Determine the (X, Y) coordinate at the center of the cell enclosing the given text.  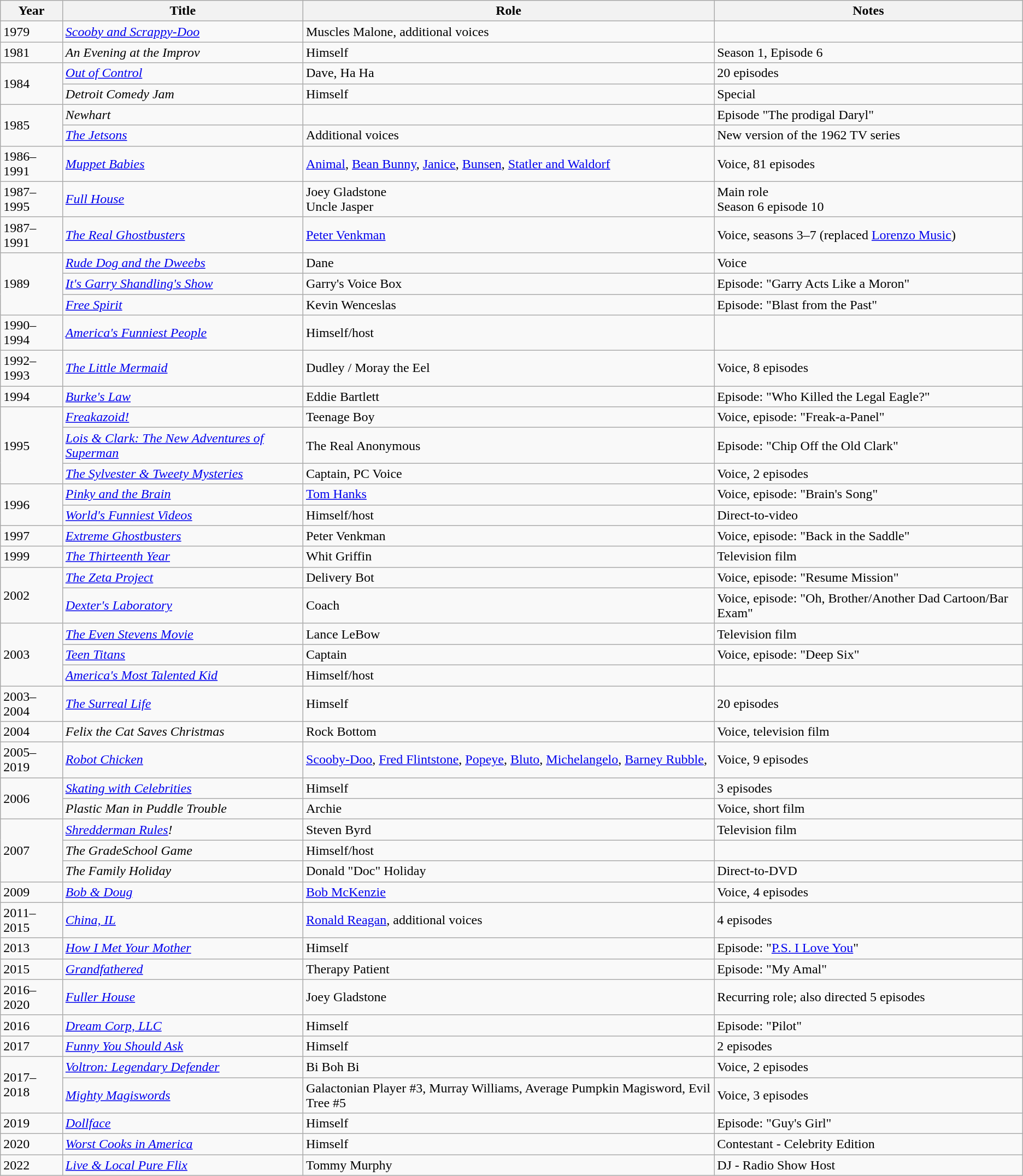
Kevin Wenceslas (508, 304)
Voice, seasons 3–7 (replaced Lorenzo Music) (869, 235)
Whit Griffin (508, 557)
Episode: "Who Killed the Legal Eagle?" (869, 397)
Teenage Boy (508, 417)
Garry's Voice Box (508, 283)
Fuller House (183, 997)
Dave, Ha Ha (508, 73)
2017 (32, 1046)
Tom Hanks (508, 494)
Mighty Magiswords (183, 1095)
It's Garry Shandling's Show (183, 283)
World's Funniest Videos (183, 515)
The Thirteenth Year (183, 557)
Special (869, 94)
How I Met Your Mother (183, 948)
2004 (32, 732)
Voice, episode: "Deep Six" (869, 654)
2016 (32, 1025)
Episode: "Guy's Girl" (869, 1124)
The Family Holiday (183, 871)
Voice, episode: "Oh, Brother/Another Dad Cartoon/Bar Exam" (869, 605)
Felix the Cat Saves Christmas (183, 732)
Episode: "Blast from the Past" (869, 304)
Voice, short film (869, 809)
Therapy Patient (508, 969)
Eddie Bartlett (508, 397)
1996 (32, 505)
Muscles Malone, additional voices (508, 32)
Coach (508, 605)
New version of the 1962 TV series (869, 135)
Voice, 81 episodes (869, 164)
Extreme Ghostbusters (183, 536)
Main roleSeason 6 episode 10 (869, 199)
Dane (508, 263)
Free Spirit (183, 304)
Notes (869, 11)
Worst Cooks in America (183, 1144)
DJ - Radio Show Host (869, 1165)
Archie (508, 809)
2006 (32, 799)
Episode: "Chip Off the Old Clark" (869, 446)
Full House (183, 199)
The Jetsons (183, 135)
1979 (32, 32)
Voice, episode: "Back in the Saddle" (869, 536)
2022 (32, 1165)
Dream Corp, LLC (183, 1025)
Year (32, 11)
Steven Byrd (508, 830)
Newhart (183, 115)
The Little Mermaid (183, 368)
Title (183, 11)
1987–1991 (32, 235)
Dexter's Laboratory (183, 605)
Tommy Murphy (508, 1165)
Voice, episode: "Brain's Song" (869, 494)
1999 (32, 557)
Bob & Doug (183, 892)
Scooby-Doo, Fred Flintstone, Popeye, Bluto, Michelangelo, Barney Rubble, (508, 760)
2007 (32, 850)
2013 (32, 948)
Direct-to-DVD (869, 871)
Grandfathered (183, 969)
1989 (32, 283)
The Surreal Life (183, 704)
Skating with Celebrities (183, 788)
The Real Anonymous (508, 446)
Muppet Babies (183, 164)
Captain, PC Voice (508, 474)
Galactonian Player #3, Murray Williams, Average Pumpkin Magisword, Evil Tree #5 (508, 1095)
Joey GladstoneUncle Jasper (508, 199)
Donald "Doc" Holiday (508, 871)
Episode: "P.S. I Love You" (869, 948)
Plastic Man in Puddle Trouble (183, 809)
Burke's Law (183, 397)
Captain (508, 654)
Robot Chicken (183, 760)
Voltron: Legendary Defender (183, 1067)
Voice, 9 episodes (869, 760)
2005–2019 (32, 760)
2020 (32, 1144)
America's Most Talented Kid (183, 675)
Voice, television film (869, 732)
4 episodes (869, 920)
Rock Bottom (508, 732)
Additional voices (508, 135)
2019 (32, 1124)
The Even Stevens Movie (183, 634)
1994 (32, 397)
Scooby and Scrappy-Doo (183, 32)
1992–1993 (32, 368)
Delivery Bot (508, 577)
2015 (32, 969)
2003–2004 (32, 704)
1981 (32, 52)
Direct-to-video (869, 515)
Episode: "Pilot" (869, 1025)
The Sylvester & Tweety Mysteries (183, 474)
2009 (32, 892)
Recurring role; also directed 5 episodes (869, 997)
Season 1, Episode 6 (869, 52)
The Zeta Project (183, 577)
Pinky and the Brain (183, 494)
2011–2015 (32, 920)
Teen Titans (183, 654)
2003 (32, 654)
1984 (32, 84)
Freakazoid! (183, 417)
Shredderman Rules! (183, 830)
Voice, 4 episodes (869, 892)
1995 (32, 446)
The GradeSchool Game (183, 850)
Bi Boh Bi (508, 1067)
2017–2018 (32, 1085)
2002 (32, 595)
1986–1991 (32, 164)
Episode: "My Amal" (869, 969)
Lance LeBow (508, 634)
1990–1994 (32, 333)
Episode "The prodigal Daryl" (869, 115)
2016–2020 (32, 997)
Live & Local Pure Flix (183, 1165)
Funny You Should Ask (183, 1046)
The Real Ghostbusters (183, 235)
Role (508, 11)
Lois & Clark: The New Adventures of Superman (183, 446)
Dollface (183, 1124)
Voice, episode: "Freak-a-Panel" (869, 417)
Dudley / Moray the Eel (508, 368)
Voice, 8 episodes (869, 368)
Voice, 3 episodes (869, 1095)
An Evening at the Improv (183, 52)
1987–1995 (32, 199)
1997 (32, 536)
Animal, Bean Bunny, Janice, Bunsen, Statler and Waldorf (508, 164)
China, IL (183, 920)
Contestant - Celebrity Edition (869, 1144)
Episode: "Garry Acts Like a Moron" (869, 283)
2 episodes (869, 1046)
Voice, episode: "Resume Mission" (869, 577)
America's Funniest People (183, 333)
3 episodes (869, 788)
1985 (32, 125)
Out of Control (183, 73)
Ronald Reagan, additional voices (508, 920)
Bob McKenzie (508, 892)
Detroit Comedy Jam (183, 94)
Joey Gladstone (508, 997)
Rude Dog and the Dweebs (183, 263)
Voice (869, 263)
